From the cell containing the given text, extract its center point as [x, y] coordinate. 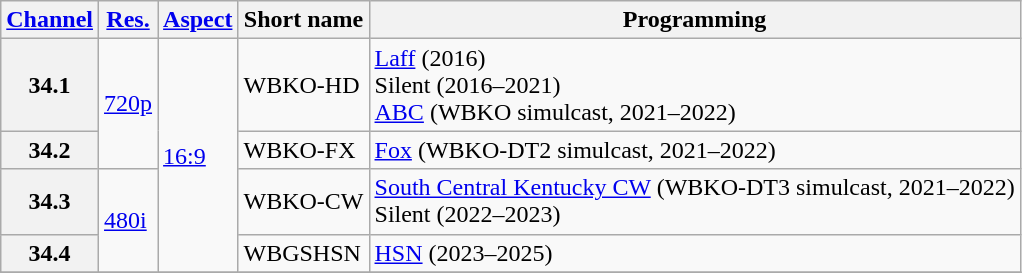
720p [128, 104]
Laff (2016) Silent (2016–2021)ABC (WBKO simulcast, 2021–2022) [694, 85]
South Central Kentucky CW (WBKO-DT3 simulcast, 2021–2022)Silent (2022–2023) [694, 202]
480i [128, 220]
WBKO-CW [304, 202]
34.3 [50, 202]
Res. [128, 20]
34.4 [50, 253]
34.2 [50, 150]
WBKO-HD [304, 85]
WBGSHSN [304, 253]
Fox (WBKO-DT2 simulcast, 2021–2022) [694, 150]
HSN (2023–2025) [694, 253]
34.1 [50, 85]
Channel [50, 20]
Short name [304, 20]
Aspect [198, 20]
WBKO-FX [304, 150]
Programming [694, 20]
16:9 [198, 156]
